Scan for the cell matching the given text and deliver its (X, Y) coordinate at center. 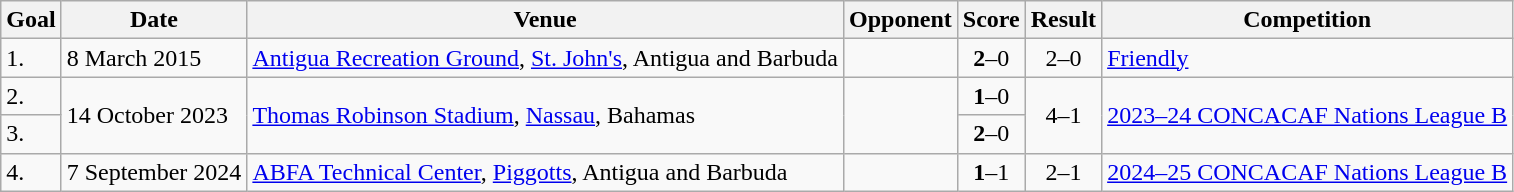
Antigua Recreation Ground, St. John's, Antigua and Barbuda (546, 58)
Goal (31, 20)
Score (991, 20)
2024–25 CONCACAF Nations League B (1308, 172)
Opponent (900, 20)
Result (1063, 20)
7 September 2024 (154, 172)
1–1 (991, 172)
4. (31, 172)
2–1 (1063, 172)
3. (31, 134)
1. (31, 58)
Date (154, 20)
14 October 2023 (154, 115)
Competition (1308, 20)
Venue (546, 20)
2023–24 CONCACAF Nations League B (1308, 115)
1–0 (991, 96)
8 March 2015 (154, 58)
Thomas Robinson Stadium, Nassau, Bahamas (546, 115)
Friendly (1308, 58)
4–1 (1063, 115)
2. (31, 96)
ABFA Technical Center, Piggotts, Antigua and Barbuda (546, 172)
